Search for the cell housing the specified text and yield its [x, y] center coordinate. 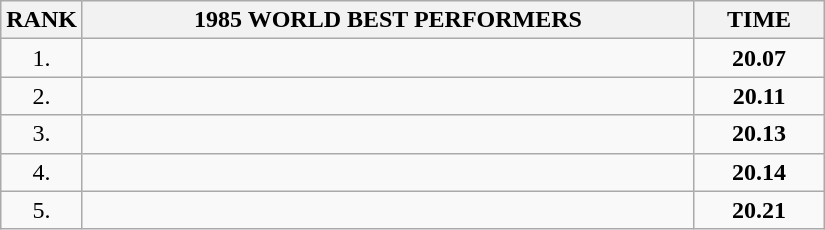
3. [42, 134]
20.11 [760, 96]
RANK [42, 20]
TIME [760, 20]
1985 WORLD BEST PERFORMERS [388, 20]
20.07 [760, 58]
20.13 [760, 134]
1. [42, 58]
20.14 [760, 172]
4. [42, 172]
20.21 [760, 210]
2. [42, 96]
5. [42, 210]
